Provide the (X, Y) coordinate of the cell's center where the given text is located.  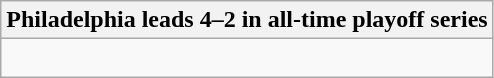
Philadelphia leads 4–2 in all-time playoff series (247, 20)
